Return (x, y) of the center of cell containing provided text 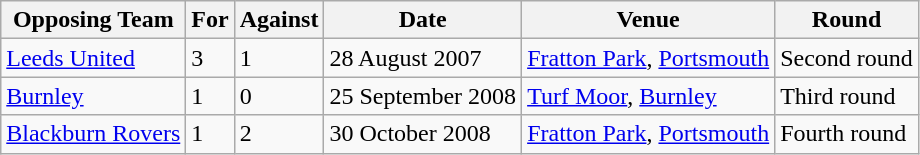
Third round (847, 96)
Venue (648, 20)
3 (210, 58)
Blackburn Rovers (94, 134)
Round (847, 20)
Leeds United (94, 58)
Fourth round (847, 134)
25 September 2008 (423, 96)
Date (423, 20)
For (210, 20)
2 (279, 134)
Opposing Team (94, 20)
0 (279, 96)
Second round (847, 58)
Against (279, 20)
28 August 2007 (423, 58)
Turf Moor, Burnley (648, 96)
30 October 2008 (423, 134)
Burnley (94, 96)
